Locate the cell with the specified text and output its [x, y] center coordinate. 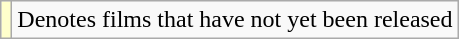
Denotes films that have not yet been released [235, 20]
